Scan for the cell matching the given text and deliver its [X, Y] coordinate at center. 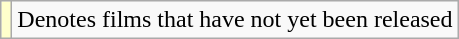
Denotes films that have not yet been released [235, 20]
